Search for the cell housing the specified text and yield its (X, Y) center coordinate. 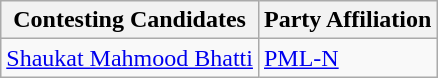
Party Affiliation (347, 20)
PML-N (347, 58)
Contesting Candidates (130, 20)
Shaukat Mahmood Bhatti (130, 58)
